Provide the (X, Y) coordinate of the cell's center where the given text is located.  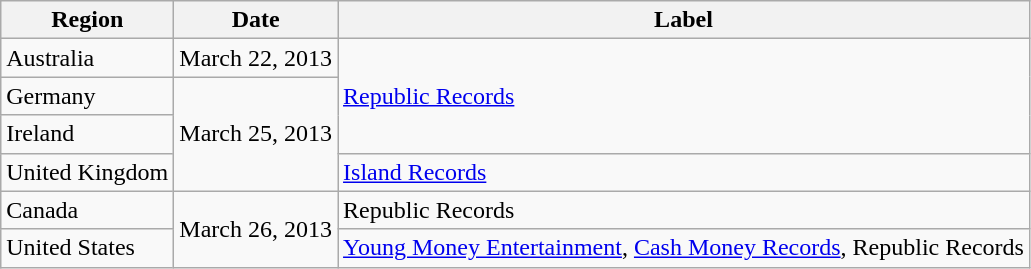
Date (256, 20)
Region (88, 20)
Canada (88, 210)
United States (88, 248)
Label (684, 20)
Australia (88, 58)
Ireland (88, 134)
March 22, 2013 (256, 58)
March 25, 2013 (256, 134)
Young Money Entertainment, Cash Money Records, Republic Records (684, 248)
Germany (88, 96)
Island Records (684, 172)
United Kingdom (88, 172)
March 26, 2013 (256, 229)
